Identify which cell holds the provided text, then report its [x, y] central coordinate. 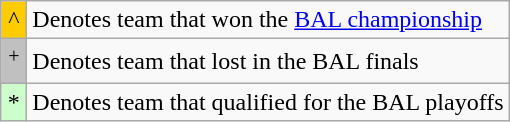
* [14, 102]
Denotes team that lost in the BAL finals [268, 62]
Denotes team that won the BAL championship [268, 20]
^ [14, 20]
+ [14, 62]
Denotes team that qualified for the BAL playoffs [268, 102]
